Find where the given text appears and provide that cell's center as (X, Y) coordinate. 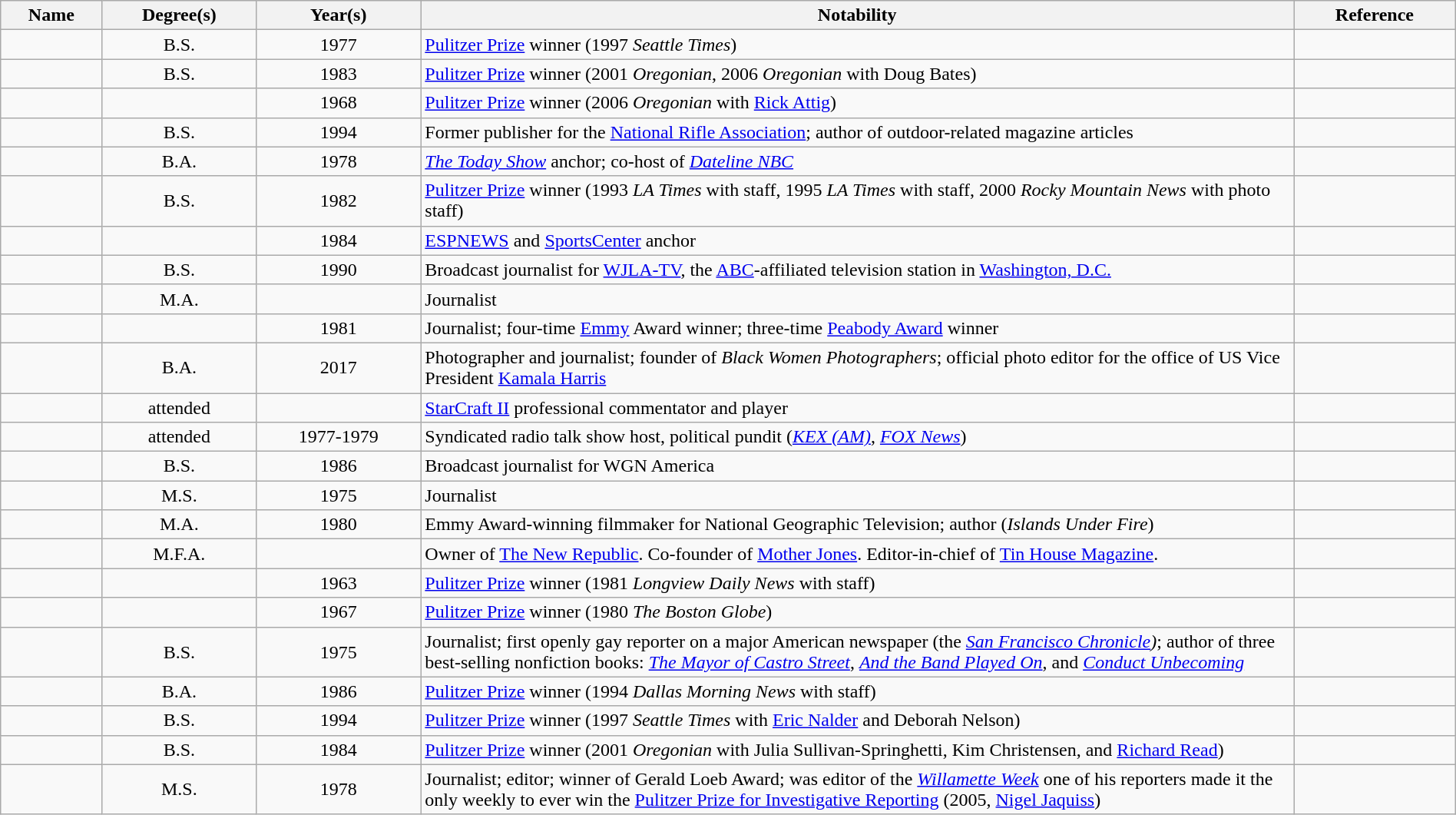
1982 (339, 201)
1967 (339, 612)
Pulitzer Prize winner (2001 Oregonian with Julia Sullivan-Springhetti, Kim Christensen, and Richard Read) (857, 750)
Pulitzer Prize winner (1997 Seattle Times with Eric Nalder and Deborah Nelson) (857, 721)
Degree(s) (180, 15)
2017 (339, 367)
Pulitzer Prize winner (1994 Dallas Morning News with staff) (857, 691)
Pulitzer Prize winner (1980 The Boston Globe) (857, 612)
Syndicated radio talk show host, political pundit (KEX (AM), FOX News) (857, 437)
1977 (339, 45)
Broadcast journalist for WJLA-TV, the ABC-affiliated television station in Washington, D.C. (857, 270)
1983 (339, 74)
Emmy Award-winning filmmaker for National Geographic Television; author (Islands Under Fire) (857, 525)
M.F.A. (180, 554)
1968 (339, 103)
Pulitzer Prize winner (1993 LA Times with staff, 1995 LA Times with staff, 2000 Rocky Mountain News with photo staff) (857, 201)
Pulitzer Prize winner (1981 Longview Daily News with staff) (857, 583)
Broadcast journalist for WGN America (857, 466)
Year(s) (339, 15)
Reference (1375, 15)
1963 (339, 583)
Owner of The New Republic. Co-founder of Mother Jones. Editor-in-chief of Tin House Magazine. (857, 554)
1981 (339, 328)
1990 (339, 270)
Pulitzer Prize winner (2006 Oregonian with Rick Attig) (857, 103)
Name (51, 15)
Pulitzer Prize winner (1997 Seattle Times) (857, 45)
Photographer and journalist; founder of Black Women Photographers; official photo editor for the office of US Vice President Kamala Harris (857, 367)
Notability (857, 15)
The Today Show anchor; co-host of Dateline NBC (857, 161)
Pulitzer Prize winner (2001 Oregonian, 2006 Oregonian with Doug Bates) (857, 74)
Former publisher for the National Rifle Association; author of outdoor-related magazine articles (857, 132)
1980 (339, 525)
Journalist; four-time Emmy Award winner; three-time Peabody Award winner (857, 328)
1977-1979 (339, 437)
ESPNEWS and SportsCenter anchor (857, 240)
StarCraft II professional commentator and player (857, 408)
